From the cell containing the given text, extract its center point as [x, y] coordinate. 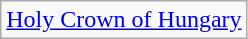
Holy Crown of Hungary [124, 20]
